Scan for the cell matching the given text and deliver its (x, y) coordinate at center. 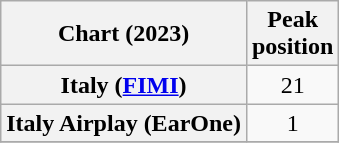
Chart (2023) (124, 34)
Italy Airplay (EarOne) (124, 123)
Italy (FIMI) (124, 85)
1 (292, 123)
Peakposition (292, 34)
21 (292, 85)
